Determine the (x, y) coordinate at the center of the cell enclosing the given text.  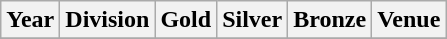
Gold (186, 20)
Division (108, 20)
Silver (252, 20)
Bronze (330, 20)
Venue (409, 20)
Year (30, 20)
